For the text-containing cell, return its midpoint in (X, Y) coordinate format. 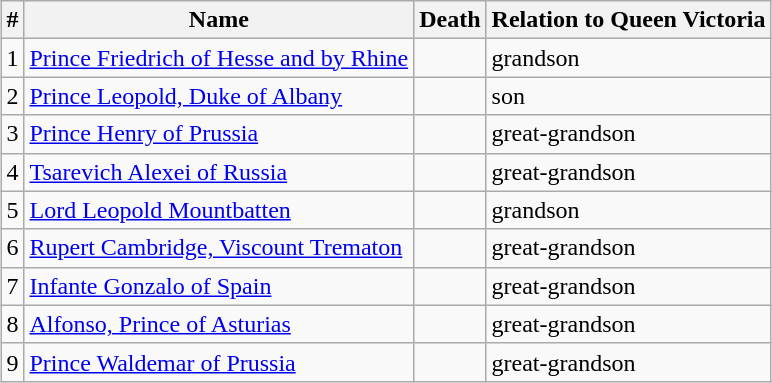
3 (12, 134)
4 (12, 172)
5 (12, 210)
Tsarevich Alexei of Russia (219, 172)
Prince Leopold, Duke of Albany (219, 96)
# (12, 20)
Name (219, 20)
1 (12, 58)
Prince Henry of Prussia (219, 134)
Prince Waldemar of Prussia (219, 362)
7 (12, 286)
son (628, 96)
6 (12, 248)
Relation to Queen Victoria (628, 20)
9 (12, 362)
Infante Gonzalo of Spain (219, 286)
Rupert Cambridge, Viscount Trematon (219, 248)
Lord Leopold Mountbatten (219, 210)
Alfonso, Prince of Asturias (219, 324)
Death (450, 20)
Prince Friedrich of Hesse and by Rhine (219, 58)
2 (12, 96)
8 (12, 324)
